Determine the (X, Y) coordinate at the center of the cell enclosing the given text.  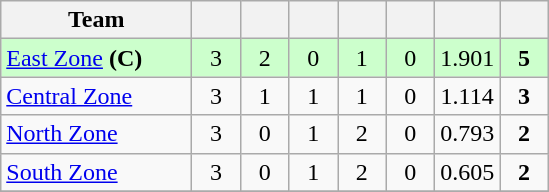
0.605 (468, 172)
Team (96, 20)
North Zone (96, 134)
1.114 (468, 96)
East Zone (C) (96, 58)
1.901 (468, 58)
South Zone (96, 172)
5 (524, 58)
Central Zone (96, 96)
0.793 (468, 134)
